Scan for the cell matching the given text and deliver its [x, y] coordinate at center. 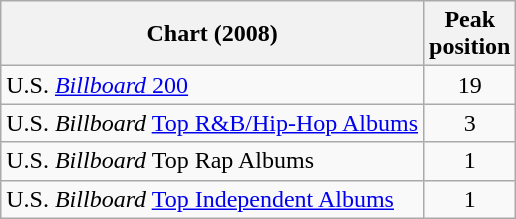
U.S. Billboard Top R&B/Hip-Hop Albums [212, 123]
19 [470, 85]
U.S. Billboard 200 [212, 85]
U.S. Billboard Top Independent Albums [212, 199]
U.S. Billboard Top Rap Albums [212, 161]
Chart (2008) [212, 34]
3 [470, 123]
Peakposition [470, 34]
